Return (x, y) of the center of cell containing provided text 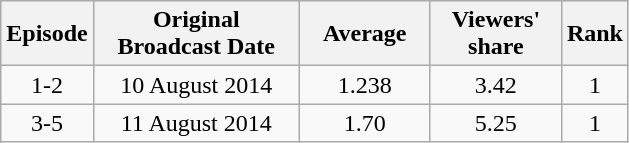
Viewers' share (496, 34)
Episode (47, 34)
Average (364, 34)
10 August 2014 (196, 85)
1.238 (364, 85)
5.25 (496, 123)
1.70 (364, 123)
3.42 (496, 85)
3-5 (47, 123)
11 August 2014 (196, 123)
1-2 (47, 85)
Original Broadcast Date (196, 34)
Rank (594, 34)
